Pinpoint the cell where the given text exists, returning its [x, y] midpoint coordinate. 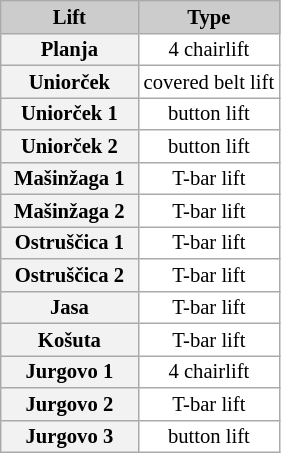
Ostruščica 2 [70, 274]
Jurgovo 3 [70, 436]
Type [209, 16]
Ostruščica 1 [70, 242]
covered belt lift [209, 81]
Uniorček 2 [70, 146]
Uniorček 1 [70, 113]
Jurgovo 1 [70, 371]
Uniorček [70, 81]
Mašinžaga 1 [70, 178]
Planja [70, 49]
Jasa [70, 307]
Mašinžaga 2 [70, 210]
Lift [70, 16]
Jurgovo 2 [70, 404]
Košuta [70, 339]
